Return [X, Y] of the center of cell containing provided text 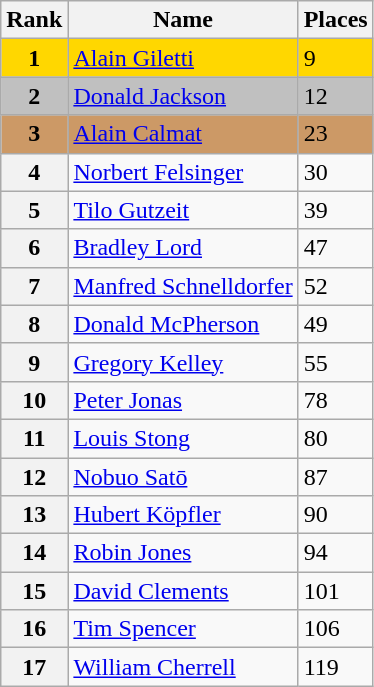
Tilo Gutzeit [183, 210]
Name [183, 20]
30 [336, 172]
49 [336, 324]
14 [34, 553]
6 [34, 248]
55 [336, 362]
Gregory Kelley [183, 362]
10 [34, 400]
Bradley Lord [183, 248]
David Clements [183, 591]
106 [336, 629]
Nobuo Satō [183, 477]
80 [336, 438]
Alain Calmat [183, 134]
87 [336, 477]
13 [34, 515]
William Cherrell [183, 667]
4 [34, 172]
Hubert Köpfler [183, 515]
Louis Stong [183, 438]
Donald McPherson [183, 324]
119 [336, 667]
Norbert Felsinger [183, 172]
101 [336, 591]
39 [336, 210]
3 [34, 134]
Places [336, 20]
23 [336, 134]
Donald Jackson [183, 96]
Peter Jonas [183, 400]
52 [336, 286]
5 [34, 210]
Alain Giletti [183, 58]
Rank [34, 20]
Robin Jones [183, 553]
2 [34, 96]
8 [34, 324]
94 [336, 553]
7 [34, 286]
90 [336, 515]
47 [336, 248]
15 [34, 591]
78 [336, 400]
1 [34, 58]
17 [34, 667]
11 [34, 438]
Tim Spencer [183, 629]
Manfred Schnelldorfer [183, 286]
16 [34, 629]
